Detect which cell encompasses the target text, then output its [X, Y] center coordinate. 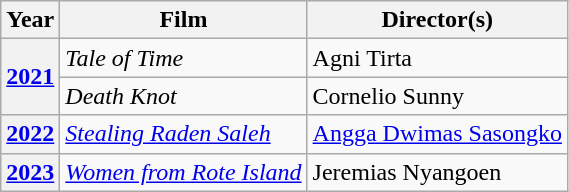
Tale of Time [184, 58]
2022 [30, 134]
Stealing Raden Saleh [184, 134]
Death Knot [184, 96]
Agni Tirta [437, 58]
Women from Rote Island [184, 172]
Cornelio Sunny [437, 96]
Film [184, 20]
2021 [30, 77]
Director(s) [437, 20]
Jeremias Nyangoen [437, 172]
2023 [30, 172]
Angga Dwimas Sasongko [437, 134]
Year [30, 20]
